From the cell containing the given text, extract its center point as (x, y) coordinate. 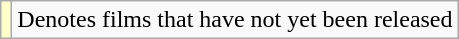
Denotes films that have not yet been released (235, 20)
